Capture the cell that displays the provided text and extract its [X, Y] central coordinate. 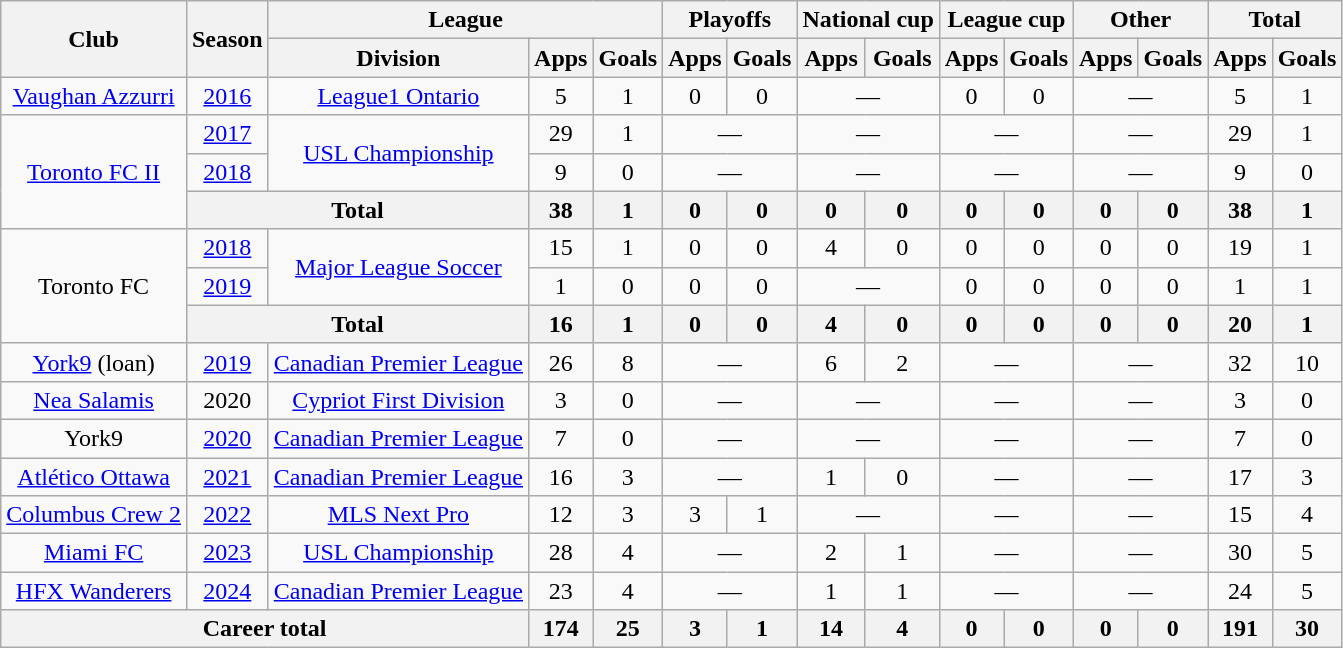
2017 [227, 134]
10 [1307, 362]
League [465, 20]
Career total [265, 629]
2022 [227, 515]
8 [628, 362]
32 [1240, 362]
HFX Wanderers [94, 591]
Atlético Ottawa [94, 477]
League1 Ontario [398, 96]
Major League Soccer [398, 267]
12 [561, 515]
Vaughan Azzurri [94, 96]
National cup [868, 20]
League cup [1006, 20]
Nea Salamis [94, 400]
14 [831, 629]
6 [831, 362]
17 [1240, 477]
Toronto FC II [94, 172]
Other [1141, 20]
2024 [227, 591]
19 [1240, 248]
Columbus Crew 2 [94, 515]
191 [1240, 629]
Playoffs [730, 20]
25 [628, 629]
2023 [227, 553]
Toronto FC [94, 286]
Division [398, 58]
20 [1240, 324]
Club [94, 39]
28 [561, 553]
24 [1240, 591]
174 [561, 629]
Cypriot First Division [398, 400]
Miami FC [94, 553]
23 [561, 591]
26 [561, 362]
MLS Next Pro [398, 515]
Season [227, 39]
2016 [227, 96]
York9 (loan) [94, 362]
2021 [227, 477]
York9 [94, 438]
